Return the (x, y) coordinate for the center point of the cell that contains the specified text.  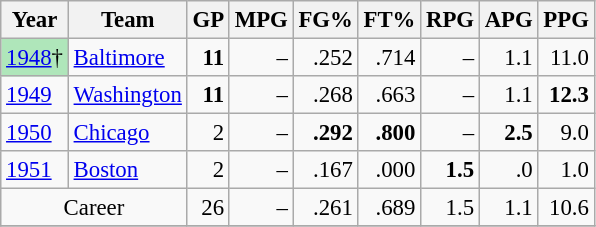
MPG (261, 20)
Chicago (128, 133)
Year (35, 20)
APG (508, 20)
Baltimore (128, 58)
1948† (35, 58)
.000 (390, 170)
PPG (566, 20)
.800 (390, 133)
Washington (128, 95)
1.0 (566, 170)
.252 (326, 58)
1951 (35, 170)
11.0 (566, 58)
26 (208, 208)
9.0 (566, 133)
.268 (326, 95)
.0 (508, 170)
10.6 (566, 208)
Team (128, 20)
1950 (35, 133)
1949 (35, 95)
Boston (128, 170)
12.3 (566, 95)
FG% (326, 20)
FT% (390, 20)
RPG (450, 20)
GP (208, 20)
.714 (390, 58)
.292 (326, 133)
.167 (326, 170)
2.5 (508, 133)
.663 (390, 95)
.689 (390, 208)
Career (94, 208)
.261 (326, 208)
